From the cell containing the given text, extract its center point as [X, Y] coordinate. 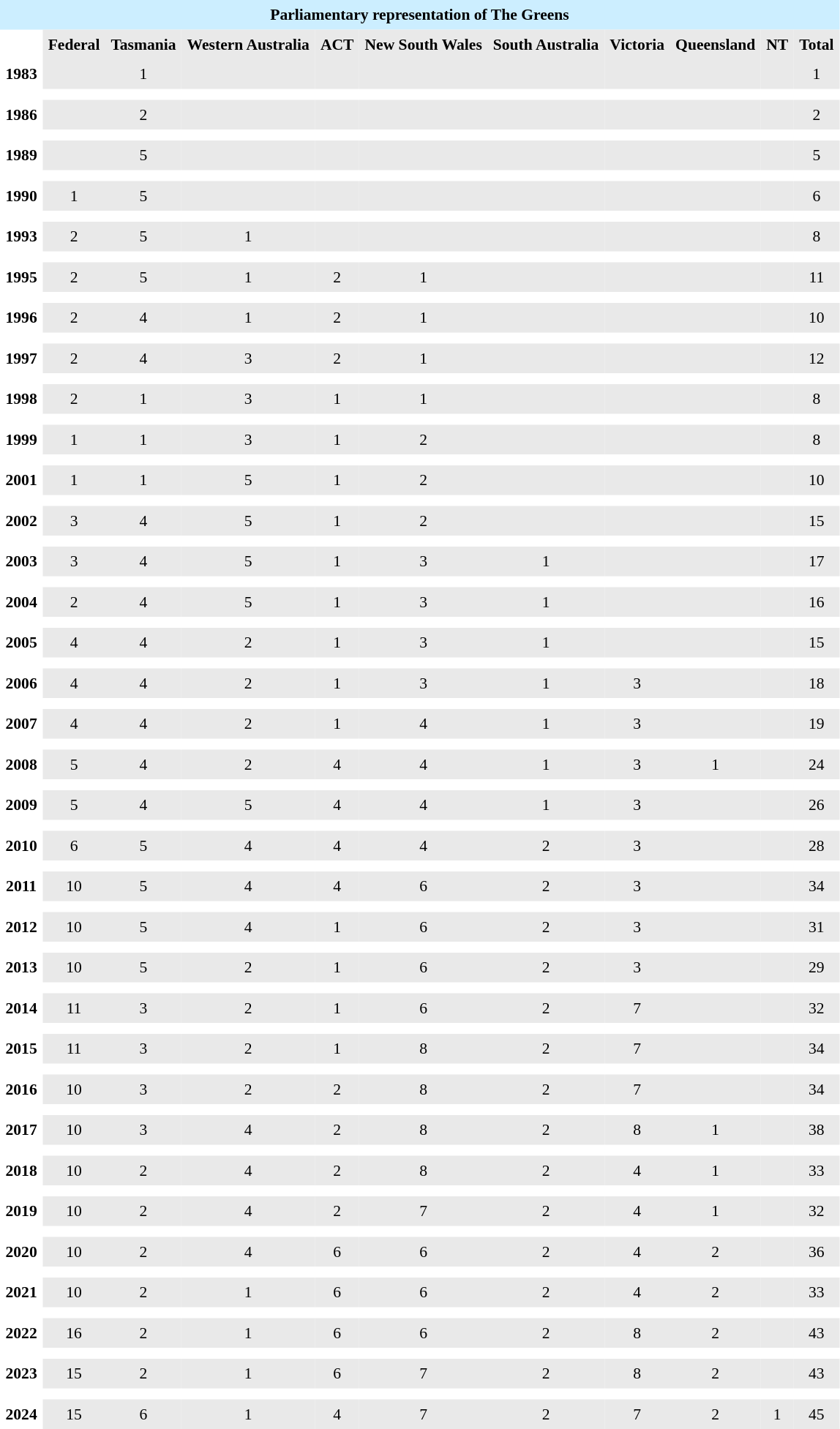
2018 [21, 1171]
Western Australia [248, 44]
South Australia [546, 44]
36 [817, 1251]
1989 [21, 155]
1996 [21, 318]
2020 [21, 1251]
1990 [21, 196]
1995 [21, 277]
Parliamentary representation of The Greens [420, 15]
NT [777, 44]
1999 [21, 439]
2001 [21, 480]
Queensland [716, 44]
38 [817, 1130]
1997 [21, 359]
2022 [21, 1333]
17 [817, 561]
2003 [21, 561]
18 [817, 683]
2019 [21, 1211]
28 [817, 846]
26 [817, 805]
31 [817, 926]
12 [817, 359]
45 [817, 1414]
2005 [21, 642]
1986 [21, 114]
Total [817, 44]
24 [817, 764]
Tasmania [143, 44]
Victoria [637, 44]
2014 [21, 1008]
ACT [337, 44]
2006 [21, 683]
2008 [21, 764]
1983 [21, 74]
2004 [21, 601]
2010 [21, 846]
New South Wales [423, 44]
2012 [21, 926]
2013 [21, 967]
2007 [21, 724]
2009 [21, 805]
1998 [21, 399]
2002 [21, 521]
2021 [21, 1292]
2024 [21, 1414]
Federal [74, 44]
19 [817, 724]
1993 [21, 236]
29 [817, 967]
2015 [21, 1049]
2016 [21, 1089]
2017 [21, 1130]
2023 [21, 1373]
2011 [21, 886]
